Capture the cell that displays the provided text and extract its [X, Y] central coordinate. 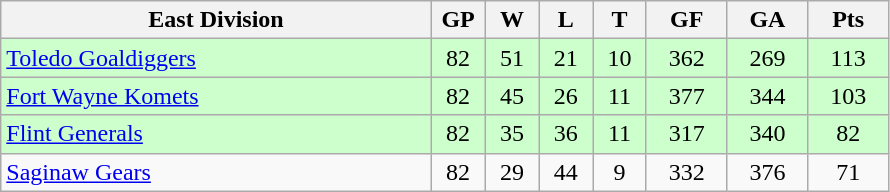
377 [686, 96]
113 [848, 58]
T [620, 20]
Toledo Goaldiggers [216, 58]
269 [768, 58]
332 [686, 172]
44 [566, 172]
East Division [216, 20]
W [512, 20]
21 [566, 58]
GF [686, 20]
Saginaw Gears [216, 172]
340 [768, 134]
71 [848, 172]
45 [512, 96]
29 [512, 172]
10 [620, 58]
Pts [848, 20]
Fort Wayne Komets [216, 96]
344 [768, 96]
51 [512, 58]
GP [458, 20]
26 [566, 96]
36 [566, 134]
317 [686, 134]
376 [768, 172]
Flint Generals [216, 134]
GA [768, 20]
9 [620, 172]
L [566, 20]
35 [512, 134]
103 [848, 96]
362 [686, 58]
